Identify which cell holds the provided text, then report its [X, Y] central coordinate. 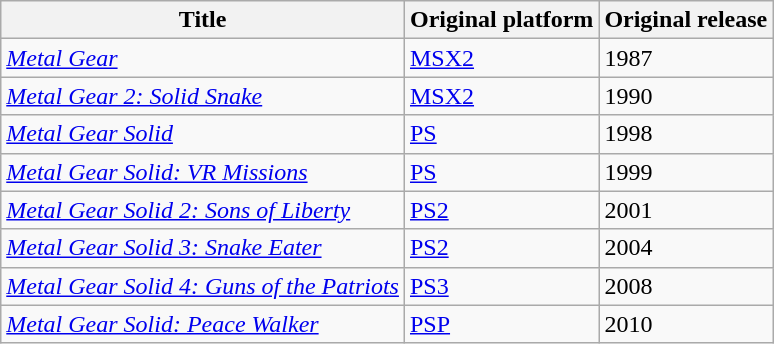
Metal Gear Solid: Peace Walker [203, 324]
Metal Gear Solid: VR Missions [203, 172]
1999 [686, 172]
Metal Gear [203, 58]
2001 [686, 210]
Original platform [501, 20]
Title [203, 20]
Metal Gear Solid 2: Sons of Liberty [203, 210]
2004 [686, 248]
PS3 [501, 286]
1987 [686, 58]
Metal Gear Solid 3: Snake Eater [203, 248]
Metal Gear Solid 4: Guns of the Patriots [203, 286]
2008 [686, 286]
PSP [501, 324]
1990 [686, 96]
Metal Gear 2: Solid Snake [203, 96]
2010 [686, 324]
Metal Gear Solid [203, 134]
Original release [686, 20]
1998 [686, 134]
